Locate the cell with the specified text and output its [x, y] center coordinate. 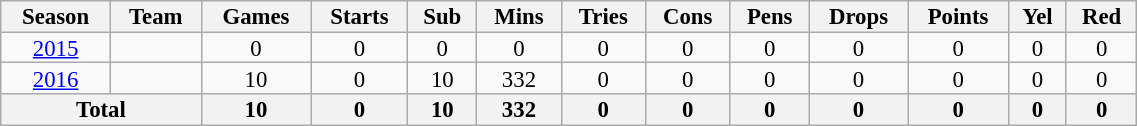
Red [1101, 16]
Points [958, 16]
Season [56, 16]
Games [256, 16]
Yel [1037, 16]
Starts [360, 16]
2015 [56, 48]
Mins [520, 16]
Pens [770, 16]
Drops [858, 16]
Tries [603, 16]
Team [156, 16]
2016 [56, 78]
Cons [688, 16]
Sub [442, 16]
Total [101, 110]
